Scan for the cell matching the given text and deliver its [X, Y] coordinate at center. 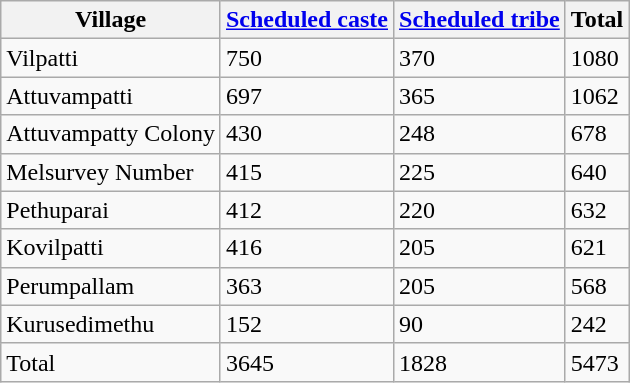
Vilpatti [111, 58]
415 [306, 172]
750 [306, 58]
152 [306, 324]
Attuvampatty Colony [111, 134]
90 [480, 324]
Kurusedimethu [111, 324]
632 [597, 210]
5473 [597, 362]
363 [306, 286]
Scheduled caste [306, 20]
Perumpallam [111, 286]
Pethuparai [111, 210]
412 [306, 210]
1080 [597, 58]
678 [597, 134]
248 [480, 134]
Village [111, 20]
697 [306, 96]
225 [480, 172]
Attuvampatti [111, 96]
370 [480, 58]
Melsurvey Number [111, 172]
416 [306, 248]
3645 [306, 362]
568 [597, 286]
220 [480, 210]
640 [597, 172]
1062 [597, 96]
Scheduled tribe [480, 20]
Kovilpatti [111, 248]
621 [597, 248]
1828 [480, 362]
430 [306, 134]
365 [480, 96]
242 [597, 324]
